Find where the given text appears and provide that cell's center as [X, Y] coordinate. 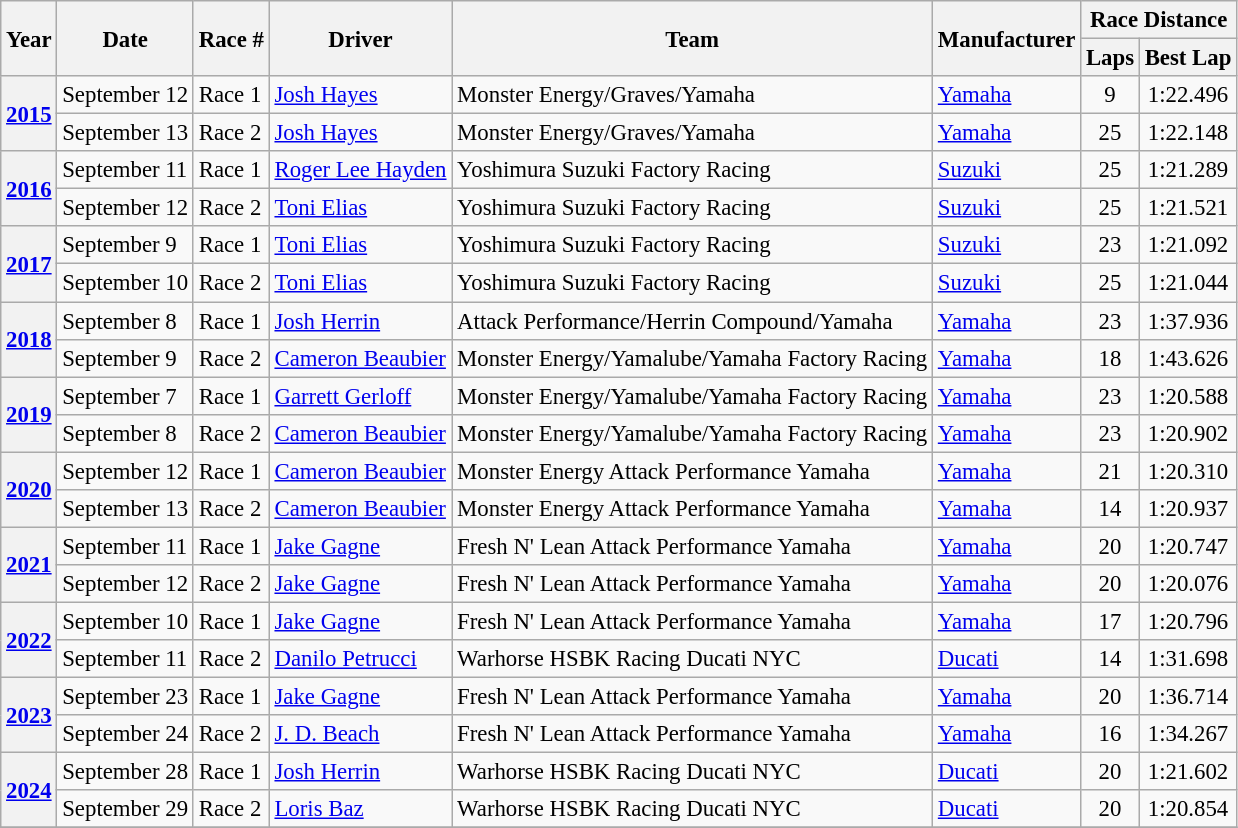
Best Lap [1188, 58]
1:20.588 [1188, 396]
Team [692, 38]
2015 [29, 114]
1:36.714 [1188, 697]
17 [1110, 621]
Date [125, 38]
1:20.937 [1188, 509]
September 7 [125, 396]
1:20.076 [1188, 584]
Laps [1110, 58]
Attack Performance/Herrin Compound/Yamaha [692, 321]
September 23 [125, 697]
Danilo Petrucci [360, 659]
Driver [360, 38]
1:22.496 [1188, 95]
1:20.902 [1188, 433]
1:20.747 [1188, 546]
1:20.310 [1188, 471]
September 24 [125, 734]
2022 [29, 640]
1:43.626 [1188, 358]
1:34.267 [1188, 734]
2024 [29, 790]
9 [1110, 95]
1:31.698 [1188, 659]
Race Distance [1159, 20]
September 29 [125, 809]
2017 [29, 264]
1:21.044 [1188, 283]
Manufacturer [1007, 38]
1:20.854 [1188, 809]
18 [1110, 358]
21 [1110, 471]
2021 [29, 564]
1:21.092 [1188, 245]
1:37.936 [1188, 321]
16 [1110, 734]
Race # [231, 38]
Year [29, 38]
Loris Baz [360, 809]
Garrett Gerloff [360, 396]
1:22.148 [1188, 133]
September 28 [125, 772]
1:21.289 [1188, 170]
2019 [29, 414]
1:20.796 [1188, 621]
2016 [29, 188]
J. D. Beach [360, 734]
2020 [29, 490]
1:21.602 [1188, 772]
2023 [29, 716]
Roger Lee Hayden [360, 170]
1:21.521 [1188, 208]
2018 [29, 340]
